Identify which cell holds the provided text, then report its (X, Y) central coordinate. 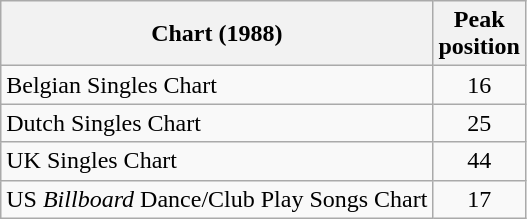
Chart (1988) (217, 34)
17 (479, 199)
US Billboard Dance/Club Play Songs Chart (217, 199)
44 (479, 161)
25 (479, 123)
Peakposition (479, 34)
16 (479, 85)
Dutch Singles Chart (217, 123)
Belgian Singles Chart (217, 85)
UK Singles Chart (217, 161)
